Locate the cell with the specified text and output its [x, y] center coordinate. 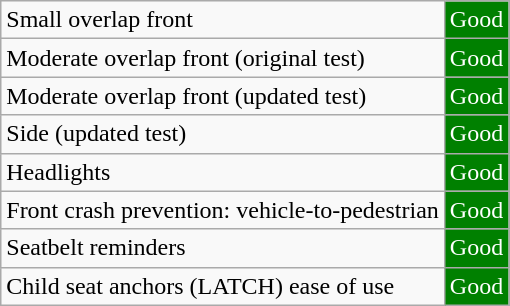
Headlights [223, 172]
Front crash prevention: vehicle-to-pedestrian [223, 210]
Moderate overlap front (updated test) [223, 96]
Child seat anchors (LATCH) ease of use [223, 286]
Small overlap front [223, 20]
Moderate overlap front (original test) [223, 58]
Seatbelt reminders [223, 248]
Side (updated test) [223, 134]
